Capture the cell that displays the provided text and extract its (x, y) central coordinate. 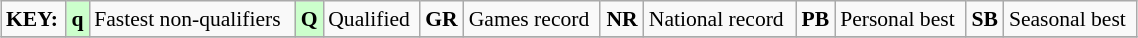
Q (309, 19)
Qualified (371, 19)
Fastest non-qualifiers (192, 19)
Seasonal best (1070, 19)
SB (985, 19)
q (78, 19)
PB (816, 19)
NR (622, 19)
GR (442, 19)
KEY: (34, 19)
Personal best (900, 19)
National record (720, 19)
Games record (532, 19)
